Determine the (x, y) coordinate at the center of the cell enclosing the given text.  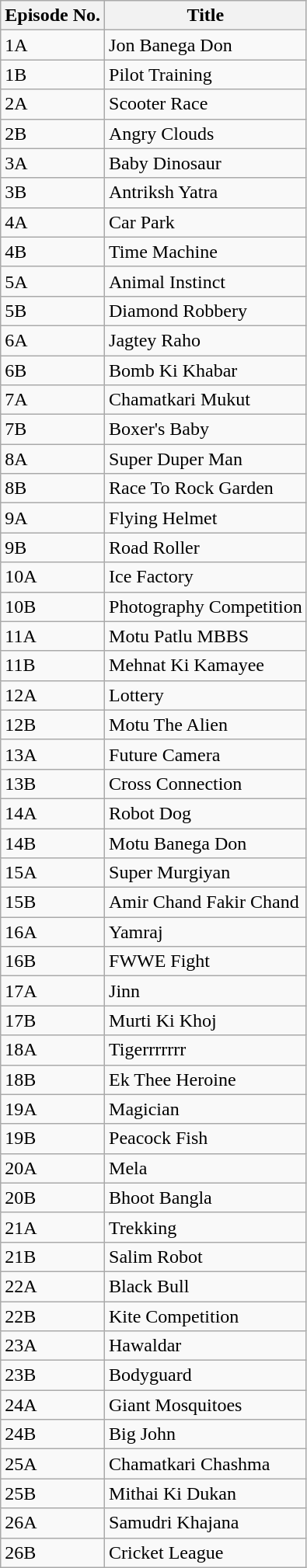
Super Murgiyan (206, 873)
Jon Banega Don (206, 45)
7A (53, 400)
Ek Thee Heroine (206, 1080)
Time Machine (206, 252)
11B (53, 666)
16B (53, 961)
8B (53, 488)
Animal Instinct (206, 281)
Photography Competition (206, 607)
11A (53, 636)
Jinn (206, 991)
17A (53, 991)
Big John (206, 1434)
15B (53, 902)
22A (53, 1286)
Title (206, 16)
18A (53, 1050)
Cross Connection (206, 784)
12B (53, 725)
Boxer's Baby (206, 429)
Trekking (206, 1227)
Bhoot Bangla (206, 1198)
Race To Rock Garden (206, 488)
Chamatkari Mukut (206, 400)
20A (53, 1168)
Mehnat Ki Kamayee (206, 666)
FWWE Fight (206, 961)
23B (53, 1375)
21B (53, 1257)
Jagtey Raho (206, 340)
Mela (206, 1168)
6B (53, 370)
Road Roller (206, 548)
Cricket League (206, 1552)
4B (53, 252)
6A (53, 340)
Scooter Race (206, 104)
2B (53, 134)
Baby Dinosaur (206, 163)
22B (53, 1316)
Angry Clouds (206, 134)
Hawaldar (206, 1346)
Flying Helmet (206, 518)
Magician (206, 1109)
3A (53, 163)
Motu Patlu MBBS (206, 636)
Chamatkari Chashma (206, 1464)
4A (53, 222)
Black Bull (206, 1286)
Bomb Ki Khabar (206, 370)
5A (53, 281)
14A (53, 813)
14B (53, 843)
Samudri Khajana (206, 1523)
10B (53, 607)
20B (53, 1198)
Car Park (206, 222)
Ice Factory (206, 577)
24B (53, 1434)
Tigerrrrrrr (206, 1050)
16A (53, 932)
Peacock Fish (206, 1139)
Motu The Alien (206, 725)
1B (53, 75)
21A (53, 1227)
9B (53, 548)
19B (53, 1139)
Kite Competition (206, 1316)
1A (53, 45)
Yamraj (206, 932)
Pilot Training (206, 75)
23A (53, 1346)
3B (53, 193)
Mithai Ki Dukan (206, 1493)
Lottery (206, 695)
10A (53, 577)
15A (53, 873)
25B (53, 1493)
Murti Ki Khoj (206, 1020)
Motu Banega Don (206, 843)
26B (53, 1552)
Giant Mosquitoes (206, 1405)
24A (53, 1405)
12A (53, 695)
Antriksh Yatra (206, 193)
19A (53, 1109)
8A (53, 459)
13A (53, 754)
18B (53, 1080)
Future Camera (206, 754)
13B (53, 784)
26A (53, 1523)
2A (53, 104)
Salim Robot (206, 1257)
9A (53, 518)
7B (53, 429)
Super Duper Man (206, 459)
Diamond Robbery (206, 311)
5B (53, 311)
17B (53, 1020)
25A (53, 1464)
Amir Chand Fakir Chand (206, 902)
Robot Dog (206, 813)
Bodyguard (206, 1375)
Episode No. (53, 16)
